Return (X, Y) of the center of cell containing provided text 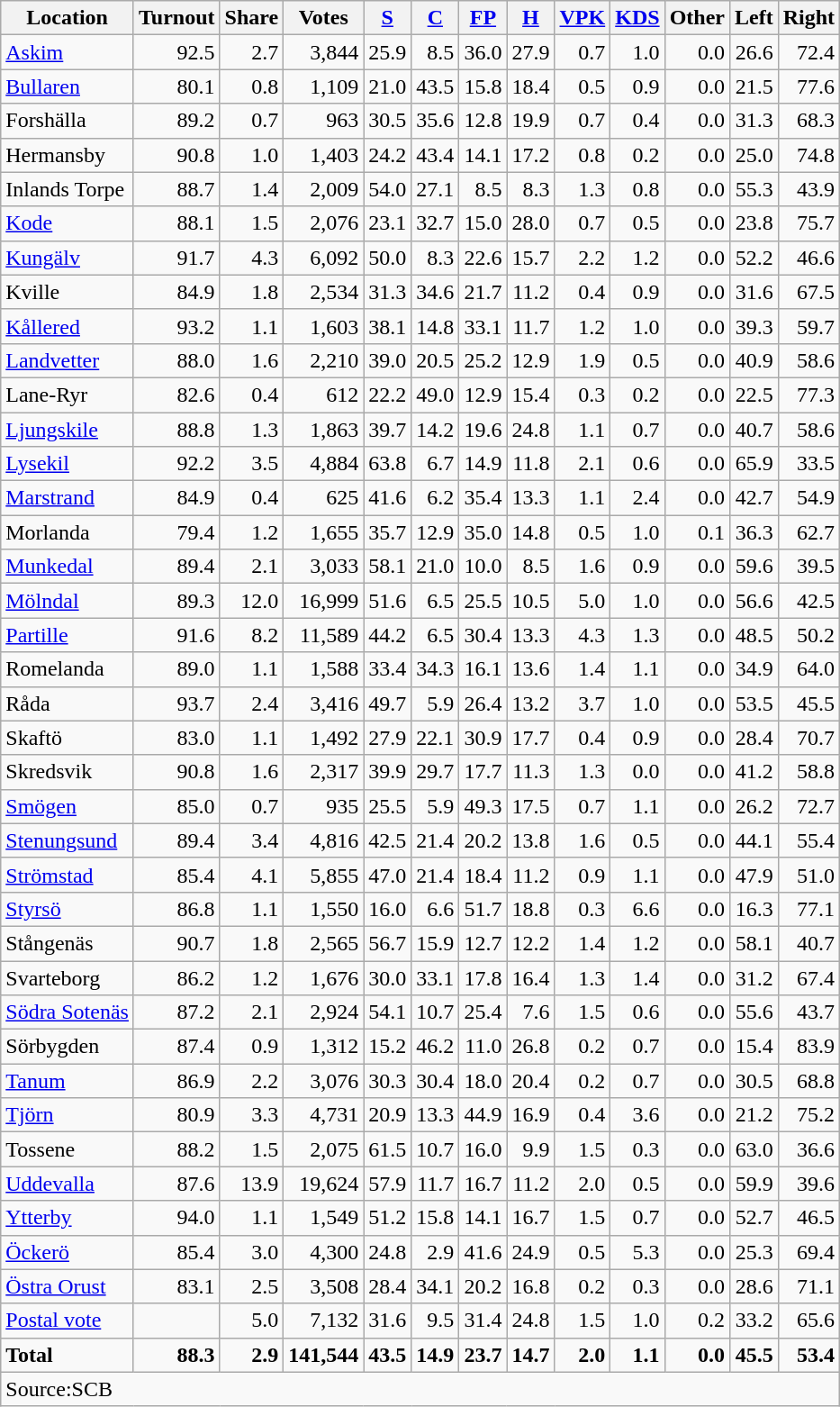
44.9 (483, 1115)
61.5 (387, 1149)
625 (324, 498)
3.6 (637, 1115)
Forshälla (68, 121)
88.8 (176, 430)
63.0 (754, 1149)
9.5 (436, 1321)
16.9 (531, 1115)
50.2 (808, 635)
21.5 (754, 86)
Råda (68, 703)
26.6 (754, 52)
25.0 (754, 155)
25.9 (387, 52)
80.1 (176, 86)
65.9 (754, 464)
22.6 (483, 258)
Mölndal (68, 601)
Right (808, 18)
14.7 (531, 1355)
33.2 (754, 1321)
C (436, 18)
Askim (68, 52)
Kungälv (68, 258)
26.2 (754, 806)
86.2 (176, 977)
89.3 (176, 601)
53.4 (808, 1355)
4.1 (252, 875)
4,300 (324, 1252)
Tossene (68, 1149)
77.3 (808, 395)
86.9 (176, 1081)
1,549 (324, 1218)
Skaftö (68, 738)
2,534 (324, 292)
13.2 (531, 703)
36.0 (483, 52)
25.2 (483, 360)
13.8 (531, 840)
50.0 (387, 258)
49.3 (483, 806)
35.0 (483, 532)
22.1 (436, 738)
3,076 (324, 1081)
47.0 (387, 875)
70.7 (808, 738)
65.6 (808, 1321)
67.4 (808, 977)
16,999 (324, 601)
17.8 (483, 977)
13.6 (531, 669)
46.2 (436, 1047)
88.3 (176, 1355)
Kållered (68, 326)
Öckerö (68, 1252)
Hermansby (68, 155)
1,550 (324, 909)
59.6 (754, 567)
Partille (68, 635)
9.9 (531, 1149)
75.7 (808, 223)
56.7 (387, 943)
12.8 (483, 121)
26.4 (483, 703)
51.7 (483, 909)
2,210 (324, 360)
68.8 (808, 1081)
24.2 (387, 155)
22.5 (754, 395)
80.9 (176, 1115)
32.7 (436, 223)
612 (324, 395)
2,317 (324, 772)
31.4 (483, 1321)
Lysekil (68, 464)
19.9 (531, 121)
12.7 (483, 943)
Landvetter (68, 360)
68.3 (808, 121)
39.7 (387, 430)
29.7 (436, 772)
72.4 (808, 52)
20.5 (436, 360)
46.5 (808, 1218)
Inlands Torpe (68, 189)
3.4 (252, 840)
27.1 (436, 189)
21.2 (754, 1115)
83.9 (808, 1047)
88.0 (176, 360)
10.0 (483, 567)
3,033 (324, 567)
1,863 (324, 430)
5.3 (637, 1252)
34.6 (436, 292)
15.0 (483, 223)
23.1 (387, 223)
4,731 (324, 1115)
Romelanda (68, 669)
2,009 (324, 189)
15.9 (436, 943)
Smögen (68, 806)
51.6 (387, 601)
42.7 (754, 498)
47.9 (754, 875)
Postal vote (68, 1321)
22.2 (387, 395)
33.4 (387, 669)
30.0 (387, 977)
39.0 (387, 360)
39.5 (808, 567)
89.2 (176, 121)
93.7 (176, 703)
44.2 (387, 635)
Morlanda (68, 532)
52.2 (754, 258)
28.0 (531, 223)
83.1 (176, 1286)
5,855 (324, 875)
15.7 (531, 258)
30.9 (483, 738)
43.4 (436, 155)
87.6 (176, 1184)
Bullaren (68, 86)
11.8 (531, 464)
55.4 (808, 840)
49.7 (387, 703)
Skredsvik (68, 772)
77.6 (808, 86)
16.1 (483, 669)
19.6 (483, 430)
1,603 (324, 326)
48.5 (754, 635)
54.0 (387, 189)
4,884 (324, 464)
2,565 (324, 943)
18.0 (483, 1081)
36.3 (754, 532)
Left (754, 18)
88.1 (176, 223)
1.9 (583, 360)
Share (252, 18)
3.5 (252, 464)
2,076 (324, 223)
1,403 (324, 155)
1,588 (324, 669)
6,092 (324, 258)
Kode (68, 223)
11.3 (531, 772)
3,416 (324, 703)
12.2 (531, 943)
15.2 (387, 1047)
51.2 (387, 1218)
36.6 (808, 1149)
963 (324, 121)
57.9 (387, 1184)
85.0 (176, 806)
Stångenäs (68, 943)
11,589 (324, 635)
13.9 (252, 1184)
83.0 (176, 738)
Sörbygden (68, 1047)
7,132 (324, 1321)
1,492 (324, 738)
51.0 (808, 875)
67.5 (808, 292)
2,075 (324, 1149)
8.2 (252, 635)
Stenungsund (68, 840)
52.7 (754, 1218)
82.6 (176, 395)
VPK (583, 18)
Svarteborg (68, 977)
87.4 (176, 1047)
2,924 (324, 1012)
Tanum (68, 1081)
Munkedal (68, 567)
10.5 (531, 601)
3,844 (324, 52)
KDS (637, 18)
54.9 (808, 498)
Styrsö (68, 909)
28.6 (754, 1286)
25.3 (754, 1252)
1,655 (324, 532)
35.4 (483, 498)
94.0 (176, 1218)
S (387, 18)
39.3 (754, 326)
Tjörn (68, 1115)
2.5 (252, 1286)
92.5 (176, 52)
Turnout (176, 18)
20.4 (531, 1081)
1,109 (324, 86)
25.4 (483, 1012)
23.7 (483, 1355)
Uddevalla (68, 1184)
1,676 (324, 977)
88.2 (176, 1149)
16.8 (531, 1286)
31.2 (754, 977)
55.6 (754, 1012)
40.9 (754, 360)
89.0 (176, 669)
3,508 (324, 1286)
55.3 (754, 189)
21.7 (483, 292)
75.2 (808, 1115)
39.9 (387, 772)
16.4 (531, 977)
33.5 (808, 464)
Source:SCB (420, 1389)
141,544 (324, 1355)
56.6 (754, 601)
Södra Sotenäs (68, 1012)
90.7 (176, 943)
93.2 (176, 326)
6.7 (436, 464)
935 (324, 806)
87.2 (176, 1012)
64.0 (808, 669)
3.0 (252, 1252)
Kville (68, 292)
74.8 (808, 155)
23.8 (754, 223)
44.1 (754, 840)
16.3 (754, 909)
35.6 (436, 121)
92.2 (176, 464)
59.7 (808, 326)
43.7 (808, 1012)
49.0 (436, 395)
11.0 (483, 1047)
53.5 (754, 703)
Other (697, 18)
69.4 (808, 1252)
Lane-Ryr (68, 395)
3.7 (583, 703)
26.8 (531, 1047)
30.3 (387, 1081)
43.9 (808, 189)
71.1 (808, 1286)
6.2 (436, 498)
14.2 (436, 430)
54.1 (387, 1012)
2.7 (252, 52)
88.7 (176, 189)
H (531, 18)
Ytterby (68, 1218)
FP (483, 18)
18.8 (531, 909)
12.0 (252, 601)
Östra Orust (68, 1286)
19,624 (324, 1184)
34.3 (436, 669)
35.7 (387, 532)
34.1 (436, 1286)
63.8 (387, 464)
41.2 (754, 772)
1,312 (324, 1047)
24.9 (531, 1252)
Ljungskile (68, 430)
58.8 (808, 772)
17.2 (531, 155)
62.7 (808, 532)
3.3 (252, 1115)
34.9 (754, 669)
77.1 (808, 909)
79.4 (176, 532)
Votes (324, 18)
46.6 (808, 258)
Location (68, 18)
86.8 (176, 909)
0.1 (697, 532)
Total (68, 1355)
Strömstad (68, 875)
72.7 (808, 806)
39.6 (808, 1184)
20.9 (387, 1115)
7.6 (531, 1012)
91.6 (176, 635)
Marstrand (68, 498)
38.1 (387, 326)
4,816 (324, 840)
59.9 (754, 1184)
91.7 (176, 258)
17.5 (531, 806)
